For the text-containing cell, return its midpoint in (X, Y) coordinate format. 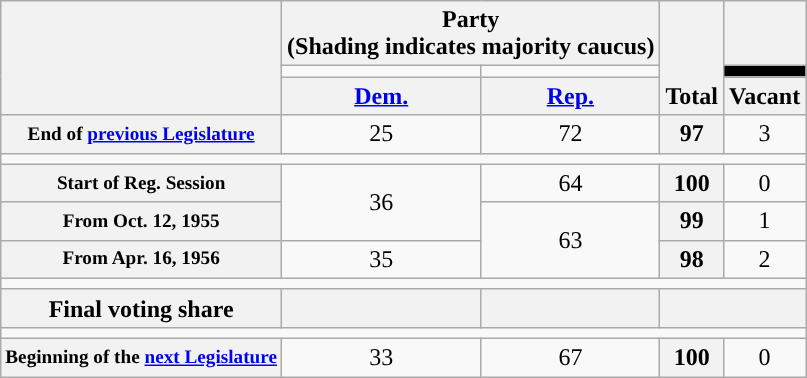
Rep. (570, 96)
Start of Reg. Session (142, 183)
End of previous Legislature (142, 134)
Dem. (382, 96)
Vacant (764, 96)
From Oct. 12, 1955 (142, 221)
2 (764, 259)
Beginning of the next Legislature (142, 357)
3 (764, 134)
99 (692, 221)
1 (764, 221)
63 (570, 240)
64 (570, 183)
25 (382, 134)
72 (570, 134)
98 (692, 259)
33 (382, 357)
Final voting share (142, 308)
Party (Shading indicates majority caucus) (471, 34)
From Apr. 16, 1956 (142, 259)
67 (570, 357)
36 (382, 202)
35 (382, 259)
Total (692, 58)
97 (692, 134)
